Detect which cell encompasses the target text, then output its [x, y] center coordinate. 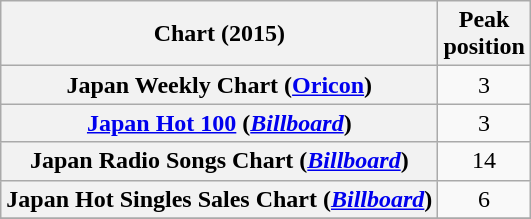
Peakposition [484, 34]
Japan Hot 100 (Billboard) [220, 123]
Chart (2015) [220, 34]
14 [484, 161]
Japan Hot Singles Sales Chart (Billboard) [220, 199]
6 [484, 199]
Japan Radio Songs Chart (Billboard) [220, 161]
Japan Weekly Chart (Oricon) [220, 85]
